Locate the cell with the specified text and output its (X, Y) center coordinate. 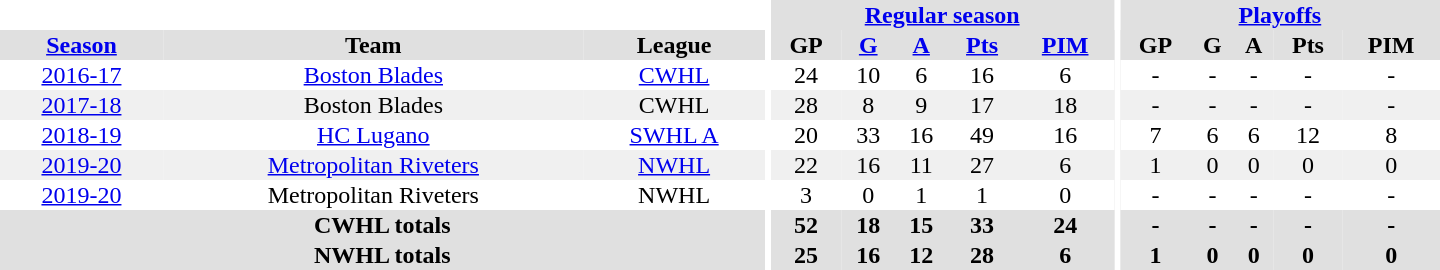
Playoffs (1280, 15)
25 (806, 255)
Season (82, 45)
CWHL totals (382, 225)
27 (982, 165)
17 (982, 105)
2018-19 (82, 135)
52 (806, 225)
9 (922, 105)
22 (806, 165)
3 (806, 195)
League (674, 45)
11 (922, 165)
Team (374, 45)
2016-17 (82, 75)
7 (1156, 135)
15 (922, 225)
49 (982, 135)
NWHL totals (382, 255)
20 (806, 135)
SWHL A (674, 135)
10 (868, 75)
2017-18 (82, 105)
Regular season (942, 15)
HC Lugano (374, 135)
